Capture the cell that displays the provided text and extract its (X, Y) central coordinate. 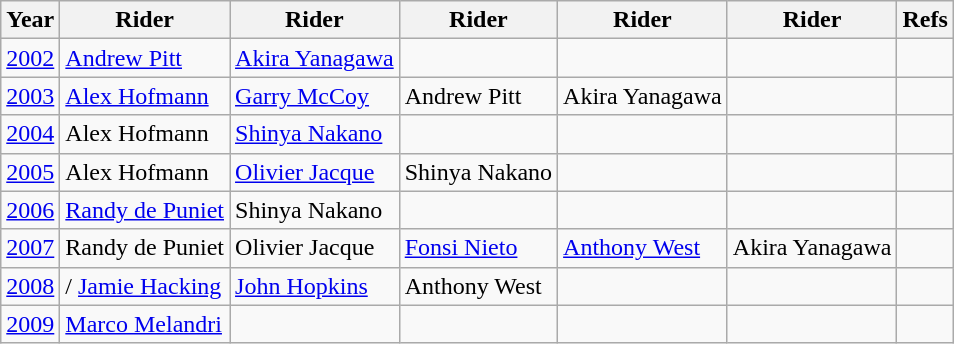
John Hopkins (315, 286)
Fonsi Nieto (478, 248)
2006 (30, 210)
Garry McCoy (315, 96)
Marco Melandri (145, 324)
2003 (30, 96)
/ Jamie Hacking (145, 286)
2009 (30, 324)
2007 (30, 248)
2004 (30, 134)
2002 (30, 58)
Refs (925, 20)
2008 (30, 286)
2005 (30, 172)
Year (30, 20)
